Determine the [X, Y] coordinate at the center of the cell enclosing the given text.  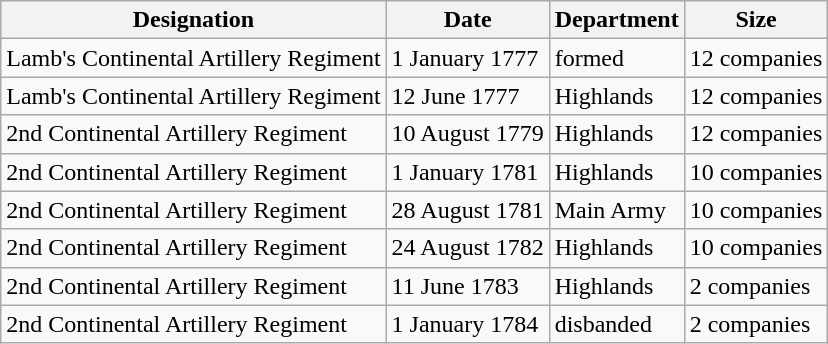
12 June 1777 [468, 96]
1 January 1784 [468, 324]
Department [616, 20]
Size [756, 20]
1 January 1781 [468, 172]
Main Army [616, 210]
Date [468, 20]
11 June 1783 [468, 286]
28 August 1781 [468, 210]
Designation [194, 20]
formed [616, 58]
disbanded [616, 324]
1 January 1777 [468, 58]
24 August 1782 [468, 248]
10 August 1779 [468, 134]
